Provide the [x, y] coordinate of the cell's center where the given text is located.  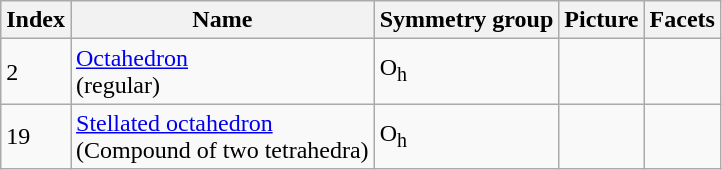
19 [36, 136]
Facets [682, 20]
Stellated octahedron(Compound of two tetrahedra) [222, 136]
Symmetry group [466, 20]
Picture [602, 20]
2 [36, 72]
Index [36, 20]
Octahedron(regular) [222, 72]
Name [222, 20]
